Find where the given text appears and provide that cell's center as (X, Y) coordinate. 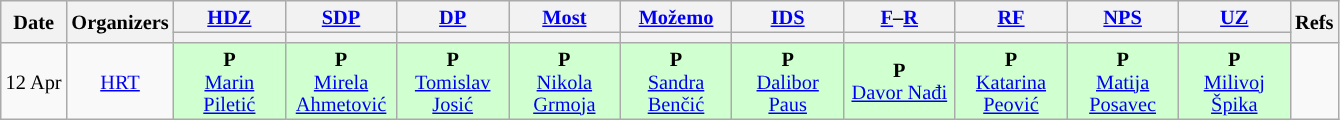
Možemo (676, 16)
IDS (788, 16)
Date (34, 21)
PMirela Ahmetović (341, 80)
HDZ (230, 16)
PSandra Benčić (676, 80)
RF (1011, 16)
PMatija Posavec (1123, 80)
PTomislav Josić (453, 80)
PMilivoj Špika (1234, 80)
PMarin Piletić (230, 80)
12 Apr (34, 80)
PDalibor Paus (788, 80)
HRT (120, 80)
PKatarina Peović (1011, 80)
UZ (1234, 16)
PNikola Grmoja (565, 80)
Organizers (120, 21)
F–R (899, 16)
Most (565, 16)
PDavor Nađi (899, 80)
NPS (1123, 16)
DP (453, 16)
Refs (1314, 21)
SDP (341, 16)
